Extract the (x, y) coordinate from the center of the cell holding the provided text.  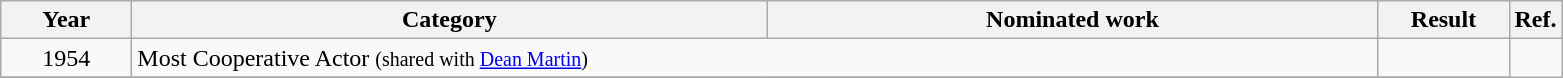
Category (450, 20)
Nominated work (1072, 20)
Most Cooperative Actor (shared with Dean Martin) (755, 58)
Year (66, 20)
Ref. (1536, 20)
Result (1444, 20)
1954 (66, 58)
